Identify which cell holds the provided text, then report its [x, y] central coordinate. 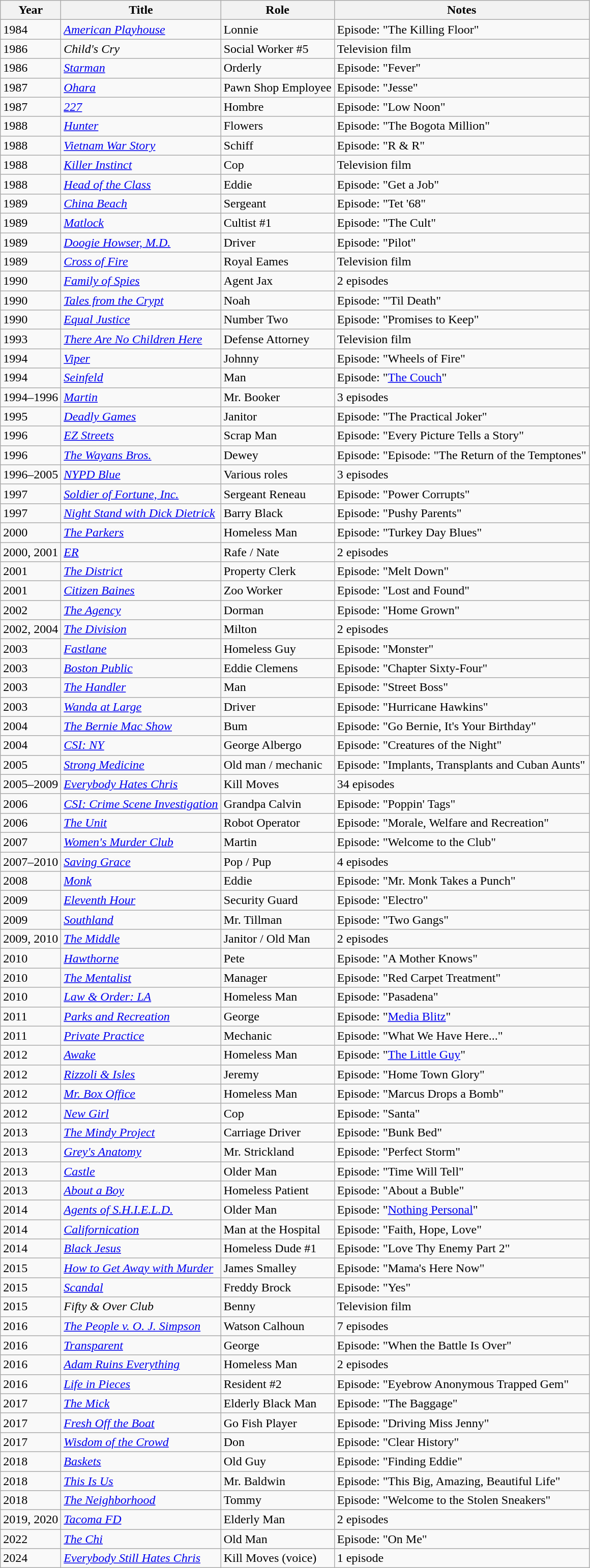
Everybody Still Hates Chris [141, 1558]
Black Jesus [141, 1249]
Orderly [278, 68]
Mechanic [278, 1036]
Noah [278, 300]
Defense Attorney [278, 339]
2009, 2010 [31, 939]
Robot Operator [278, 823]
Episode: "Get a Job" [462, 184]
Mr. Tillman [278, 920]
ER [141, 552]
Episode: "Hurricane Hawkins" [462, 707]
2000, 2001 [31, 552]
The Unit [141, 823]
Episode: "Yes" [462, 1287]
Episode: "Turkey Day Blues" [462, 532]
Episode: "Welcome to the Club" [462, 842]
Episode: "The Bogota Million" [462, 126]
Elderly Man [278, 1520]
Homeless Patient [278, 1191]
Episode: "Bunk Bed" [462, 1132]
Episode: "Street Boss" [462, 687]
Episode: "Lost and Found" [462, 591]
Child's Cry [141, 49]
Everybody Hates Chris [141, 784]
Grey's Anatomy [141, 1152]
The Mick [141, 1403]
Episode: "Electro" [462, 900]
Doogie Howser, M.D. [141, 243]
Strong Medicine [141, 765]
1993 [31, 339]
Episode: "Pilot" [462, 243]
Sergeant Reneau [278, 494]
Episode: "The Killing Floor" [462, 29]
1996–2005 [31, 474]
Carriage Driver [278, 1132]
The Division [141, 629]
Social Worker #5 [278, 49]
Freddy Brock [278, 1287]
Episode: "Mr. Monk Takes a Punch" [462, 881]
Manager [278, 978]
Episode: "The Baggage" [462, 1403]
Fifty & Over Club [141, 1307]
The Parkers [141, 532]
The Handler [141, 687]
Episode: "Power Corrupts" [462, 494]
Episode: "Perfect Storm" [462, 1152]
Life in Pieces [141, 1384]
Viper [141, 358]
2008 [31, 881]
Homeless Dude #1 [278, 1249]
Rafe / Nate [278, 552]
1994–1996 [31, 397]
The District [141, 571]
Pawn Shop Employee [278, 87]
Zoo Worker [278, 591]
Private Practice [141, 1036]
Soldier of Fortune, Inc. [141, 494]
Episode: "Chapter Sixty-Four" [462, 668]
New Girl [141, 1113]
Elderly Black Man [278, 1403]
Southland [141, 920]
Dorman [278, 610]
Night Stand with Dick Dietrick [141, 513]
CSI: NY [141, 745]
Mr. Box Office [141, 1094]
Scandal [141, 1287]
Man at the Hospital [278, 1229]
Episode: "Implants, Transplants and Cuban Aunts" [462, 765]
Year [31, 10]
Fastlane [141, 649]
Role [278, 10]
Mr. Strickland [278, 1152]
Mr. Booker [278, 397]
Janitor / Old Man [278, 939]
7 episodes [462, 1326]
Watson Calhoun [278, 1326]
There Are No Children Here [141, 339]
Episode: "Driving Miss Jenny" [462, 1423]
Agents of S.H.I.E.L.D. [141, 1210]
Episode: "This Big, Amazing, Beautiful Life" [462, 1481]
Episode: "Low Noon" [462, 107]
227 [141, 107]
The Agency [141, 610]
Old Guy [278, 1461]
Jeremy [278, 1074]
Tales from the Crypt [141, 300]
Eleventh Hour [141, 900]
Number Two [278, 320]
Family of Spies [141, 281]
China Beach [141, 203]
Wanda at Large [141, 707]
Episode: "Pushy Parents" [462, 513]
Pop / Pup [278, 862]
Boston Public [141, 668]
Title [141, 10]
Episode: "Jesse" [462, 87]
Episode: "Fever" [462, 68]
Property Clerk [278, 571]
Lonnie [278, 29]
1984 [31, 29]
2024 [31, 1558]
Hawthorne [141, 958]
Schiff [278, 145]
Episode: "The Couch" [462, 378]
The People v. O. J. Simpson [141, 1326]
George Albergo [278, 745]
Episode: "Wheels of Fire" [462, 358]
Fresh Off the Boat [141, 1423]
Head of the Class [141, 184]
2005–2009 [31, 784]
Episode: "Clear History" [462, 1442]
Episode: "Two Gangs" [462, 920]
Episode: "Go Bernie, It's Your Birthday" [462, 726]
Scrap Man [278, 436]
Episode: "Episode: "The Return of the Temptones" [462, 455]
Milton [278, 629]
Resident #2 [278, 1384]
2007 [31, 842]
Security Guard [278, 900]
Killer Instinct [141, 165]
Parks and Recreation [141, 1016]
EZ Streets [141, 436]
Cultist #1 [278, 223]
Episode: "When the Battle Is Over" [462, 1345]
Cross of Fire [141, 262]
Episode: "What We Have Here..." [462, 1036]
Agent Jax [278, 281]
Mr. Baldwin [278, 1481]
Janitor [278, 416]
Episode: "Red Carpet Treatment" [462, 978]
Vietnam War Story [141, 145]
Royal Eames [278, 262]
Starman [141, 68]
Awake [141, 1055]
Go Fish Player [278, 1423]
Flowers [278, 126]
Episode: "Pasadena" [462, 997]
2000 [31, 532]
Sergeant [278, 203]
James Smalley [278, 1268]
Episode: "Promises to Keep" [462, 320]
Adam Ruins Everything [141, 1365]
Episode: "Love Thy Enemy Part 2" [462, 1249]
2002, 2004 [31, 629]
Benny [278, 1307]
Episode: "Every Picture Tells a Story" [462, 436]
Transparent [141, 1345]
Episode: "Melt Down" [462, 571]
Castle [141, 1171]
2022 [31, 1539]
Episode: "Home Grown" [462, 610]
Women's Murder Club [141, 842]
Monk [141, 881]
The Neighborhood [141, 1500]
Episode: "The Practical Joker" [462, 416]
Dewey [278, 455]
Episode: "Marcus Drops a Bomb" [462, 1094]
Episode: "Welcome to the Stolen Sneakers" [462, 1500]
1 episode [462, 1558]
The Wayans Bros. [141, 455]
Bum [278, 726]
The Bernie Mac Show [141, 726]
Don [278, 1442]
Baskets [141, 1461]
Episode: "Finding Eddie" [462, 1461]
Matlock [141, 223]
Episode: "Home Town Glory" [462, 1074]
Pete [278, 958]
Kill Moves (voice) [278, 1558]
Hunter [141, 126]
Episode: "The Little Guy" [462, 1055]
CSI: Crime Scene Investigation [141, 803]
Rizzoli & Isles [141, 1074]
Episode: "Santa" [462, 1113]
Californication [141, 1229]
Episode: "R & R" [462, 145]
2005 [31, 765]
Old man / mechanic [278, 765]
Episode: "About a Buble" [462, 1191]
4 episodes [462, 862]
Episode: "Media Blitz" [462, 1016]
American Playhouse [141, 29]
Various roles [278, 474]
Episode: "On Me" [462, 1539]
Episode: "Morale, Welfare and Recreation" [462, 823]
Episode: "The Cult" [462, 223]
This Is Us [141, 1481]
Episode: "Tet '68" [462, 203]
Homeless Guy [278, 649]
Episode: "Time Will Tell" [462, 1171]
Equal Justice [141, 320]
The Mentalist [141, 978]
NYPD Blue [141, 474]
Hombre [278, 107]
Barry Black [278, 513]
Saving Grace [141, 862]
Notes [462, 10]
Episode: "Nothing Personal" [462, 1210]
Episode: "Faith, Hope, Love" [462, 1229]
Episode: "Poppin' Tags" [462, 803]
Grandpa Calvin [278, 803]
2019, 2020 [31, 1520]
Kill Moves [278, 784]
34 episodes [462, 784]
Eddie Clemens [278, 668]
Law & Order: LA [141, 997]
Old Man [278, 1539]
Episode: "'Til Death" [462, 300]
Wisdom of the Crowd [141, 1442]
Johnny [278, 358]
Episode: "Creatures of the Night" [462, 745]
Tommy [278, 1500]
Episode: "Mama's Here Now" [462, 1268]
Ohara [141, 87]
Episode: "A Mother Knows" [462, 958]
1995 [31, 416]
Episode: "Eyebrow Anonymous Trapped Gem" [462, 1384]
Citizen Baines [141, 591]
Deadly Games [141, 416]
The Chi [141, 1539]
How to Get Away with Murder [141, 1268]
Tacoma FD [141, 1520]
2007–2010 [31, 862]
The Mindy Project [141, 1132]
Episode: "Monster" [462, 649]
The Middle [141, 939]
Seinfeld [141, 378]
2002 [31, 610]
About a Boy [141, 1191]
